Determine the [X, Y] coordinate at the center of the cell enclosing the given text.  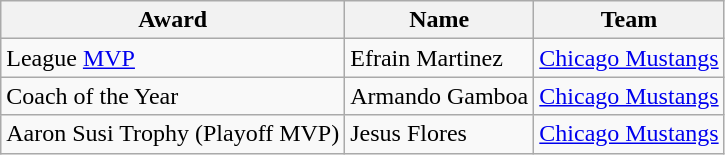
Armando Gamboa [440, 96]
Team [629, 20]
Jesus Flores [440, 134]
Efrain Martinez [440, 58]
League MVP [173, 58]
Coach of the Year [173, 96]
Aaron Susi Trophy (Playoff MVP) [173, 134]
Award [173, 20]
Name [440, 20]
